Find where the given text appears and provide that cell's center as [x, y] coordinate. 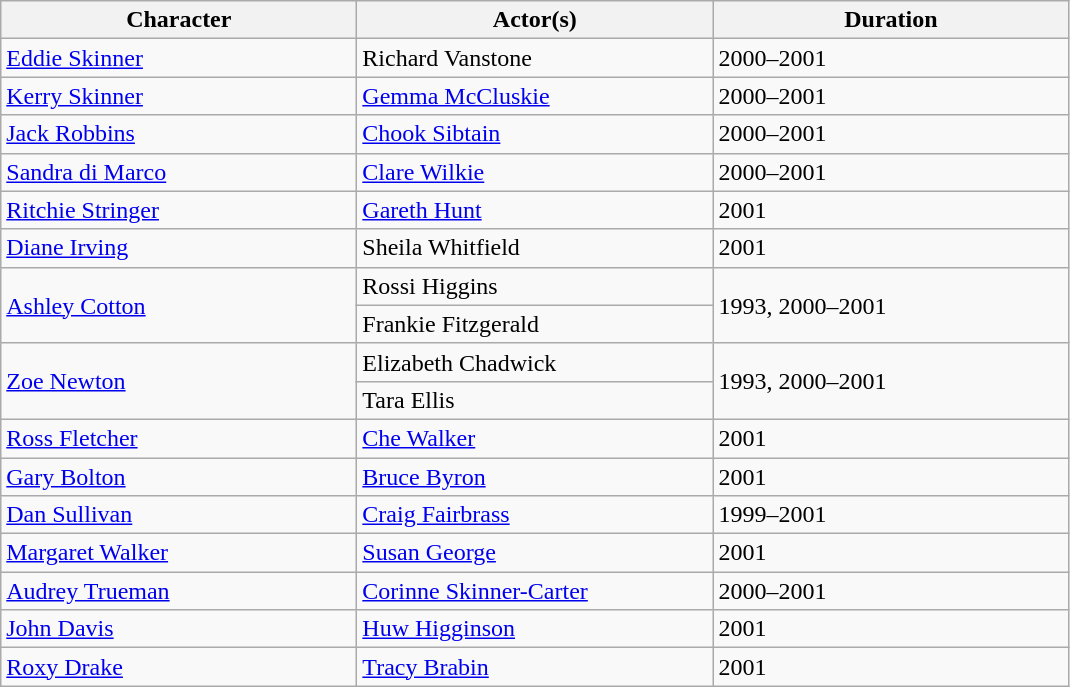
Chook Sibtain [535, 134]
Actor(s) [535, 20]
Bruce Byron [535, 477]
Huw Higginson [535, 629]
John Davis [179, 629]
Corinne Skinner-Carter [535, 591]
Richard Vanstone [535, 58]
Eddie Skinner [179, 58]
Dan Sullivan [179, 515]
Jack Robbins [179, 134]
Tracy Brabin [535, 667]
Tara Ellis [535, 400]
Sheila Whitfield [535, 248]
Clare Wilkie [535, 172]
Rossi Higgins [535, 286]
Duration [891, 20]
Roxy Drake [179, 667]
Audrey Trueman [179, 591]
Character [179, 20]
Ashley Cotton [179, 305]
Che Walker [535, 438]
Sandra di Marco [179, 172]
Craig Fairbrass [535, 515]
Susan George [535, 553]
1999–2001 [891, 515]
Ross Fletcher [179, 438]
Gary Bolton [179, 477]
Margaret Walker [179, 553]
Ritchie Stringer [179, 210]
Diane Irving [179, 248]
Zoe Newton [179, 381]
Kerry Skinner [179, 96]
Gemma McCluskie [535, 96]
Frankie Fitzgerald [535, 324]
Elizabeth Chadwick [535, 362]
Gareth Hunt [535, 210]
